Provide the (x, y) coordinate of the cell's center where the given text is located.  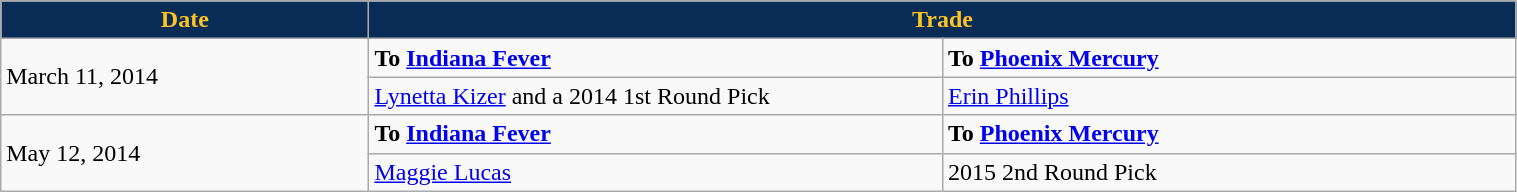
Date (185, 20)
2015 2nd Round Pick (1229, 172)
Maggie Lucas (656, 172)
Trade (942, 20)
March 11, 2014 (185, 77)
Lynetta Kizer and a 2014 1st Round Pick (656, 96)
Erin Phillips (1229, 96)
May 12, 2014 (185, 153)
